Determine the (x, y) coordinate at the center of the cell enclosing the given text.  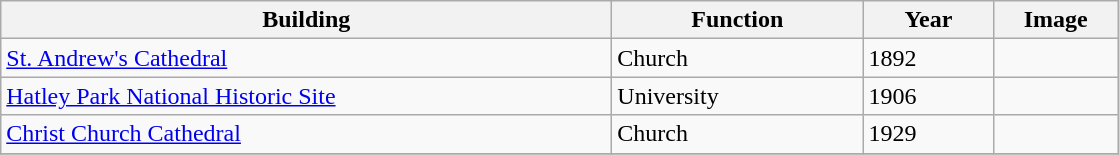
Function (738, 20)
Hatley Park National Historic Site (306, 96)
University (738, 96)
Christ Church Cathedral (306, 134)
1929 (928, 134)
1906 (928, 96)
Year (928, 20)
St. Andrew's Cathedral (306, 58)
Building (306, 20)
Image (1056, 20)
1892 (928, 58)
